Determine the [x, y] coordinate at the center of the cell enclosing the given text.  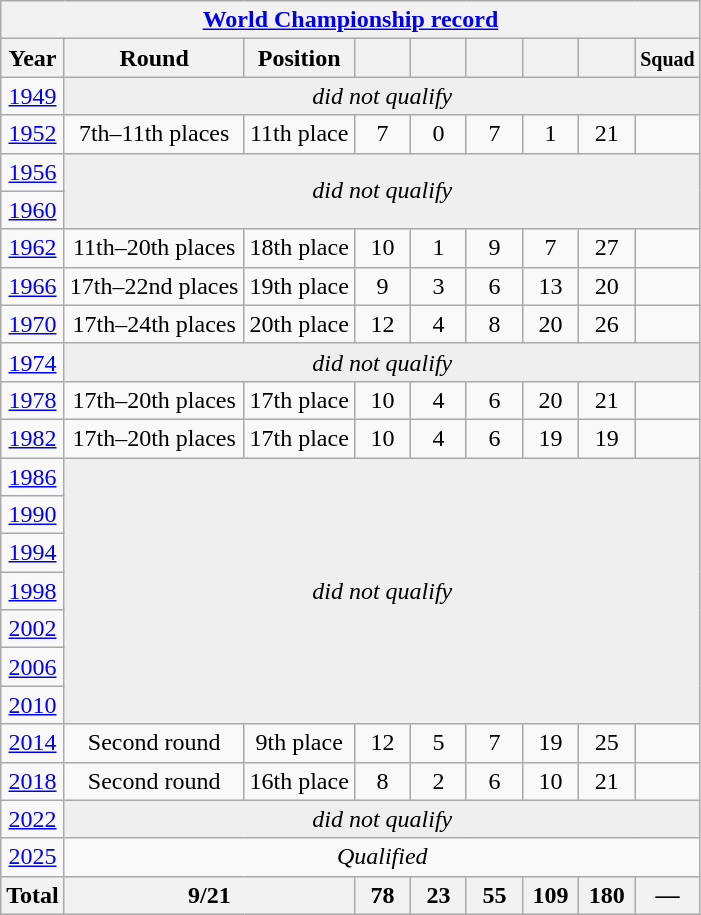
1962 [33, 248]
2025 [33, 857]
55 [494, 895]
9th place [299, 743]
1966 [33, 286]
1990 [33, 515]
1949 [33, 96]
25 [607, 743]
109 [551, 895]
2022 [33, 819]
1986 [33, 477]
Total [33, 895]
11th–20th places [154, 248]
18th place [299, 248]
26 [607, 324]
17th–24th places [154, 324]
7th–11th places [154, 134]
23 [438, 895]
Position [299, 58]
27 [607, 248]
17th–22nd places [154, 286]
9/21 [209, 895]
20th place [299, 324]
— [668, 895]
16th place [299, 781]
1952 [33, 134]
2002 [33, 629]
Qualified [382, 857]
2 [438, 781]
1978 [33, 400]
2006 [33, 667]
1994 [33, 553]
Squad [668, 58]
1960 [33, 210]
1956 [33, 172]
5 [438, 743]
2014 [33, 743]
World Championship record [350, 20]
180 [607, 895]
1970 [33, 324]
3 [438, 286]
2018 [33, 781]
1982 [33, 438]
1998 [33, 591]
Round [154, 58]
19th place [299, 286]
2010 [33, 705]
1974 [33, 362]
78 [382, 895]
Year [33, 58]
0 [438, 134]
11th place [299, 134]
13 [551, 286]
